For the text-containing cell, return its midpoint in (x, y) coordinate format. 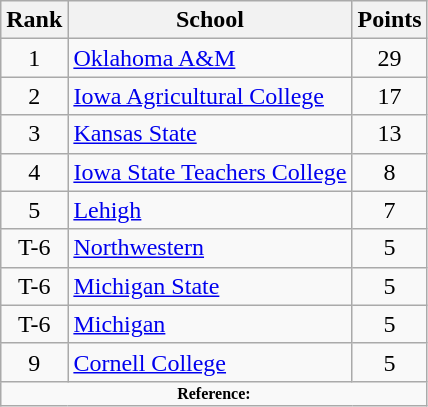
1 (34, 58)
Iowa State Teachers College (210, 172)
Lehigh (210, 210)
Michigan State (210, 286)
4 (34, 172)
3 (34, 134)
Points (390, 20)
9 (34, 362)
Kansas State (210, 134)
13 (390, 134)
29 (390, 58)
Michigan (210, 324)
7 (390, 210)
17 (390, 96)
Cornell College (210, 362)
Northwestern (210, 248)
Rank (34, 20)
Reference: (214, 393)
2 (34, 96)
Iowa Agricultural College (210, 96)
Oklahoma A&M (210, 58)
School (210, 20)
8 (390, 172)
